Return the (X, Y) coordinate for the center point of the cell that contains the specified text.  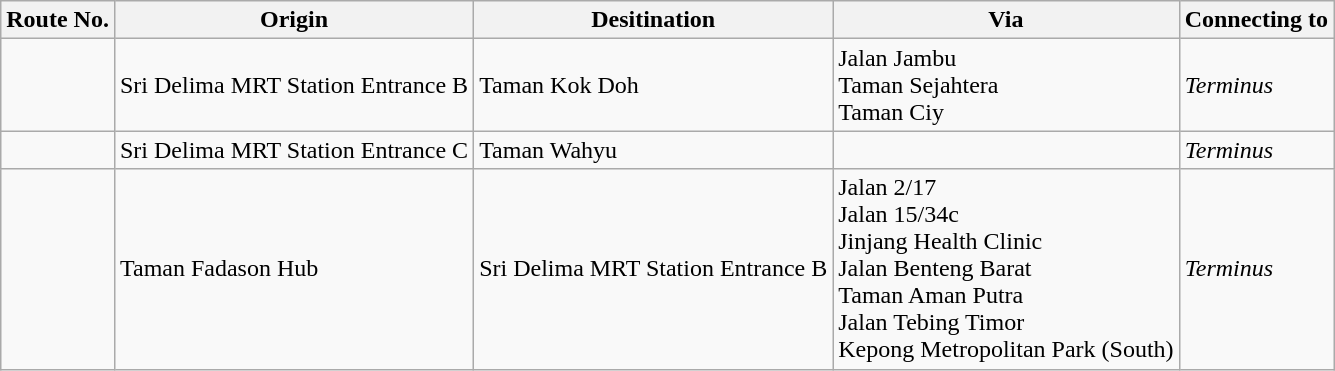
Via (1006, 20)
Desitination (654, 20)
Taman Kok Doh (654, 85)
Jalan 2/17Jalan 15/34cJinjang Health ClinicJalan Benteng BaratTaman Aman PutraJalan Tebing TimorKepong Metropolitan Park (South) (1006, 269)
Origin (294, 20)
Jalan JambuTaman SejahteraTaman Ciy (1006, 85)
Taman Fadason Hub (294, 269)
Sri Delima MRT Station Entrance C (294, 150)
Route No. (58, 20)
Connecting to (1256, 20)
Taman Wahyu (654, 150)
